Pinpoint the cell where the given text exists, returning its (X, Y) midpoint coordinate. 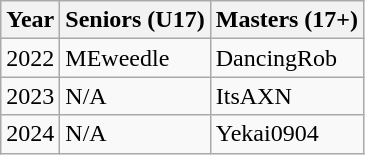
2024 (30, 134)
Yekai0904 (286, 134)
MEweedle (135, 58)
2022 (30, 58)
Year (30, 20)
ItsAXN (286, 96)
Seniors (U17) (135, 20)
2023 (30, 96)
DancingRob (286, 58)
Masters (17+) (286, 20)
